Extract the (x, y) coordinate from the center of the cell holding the provided text.  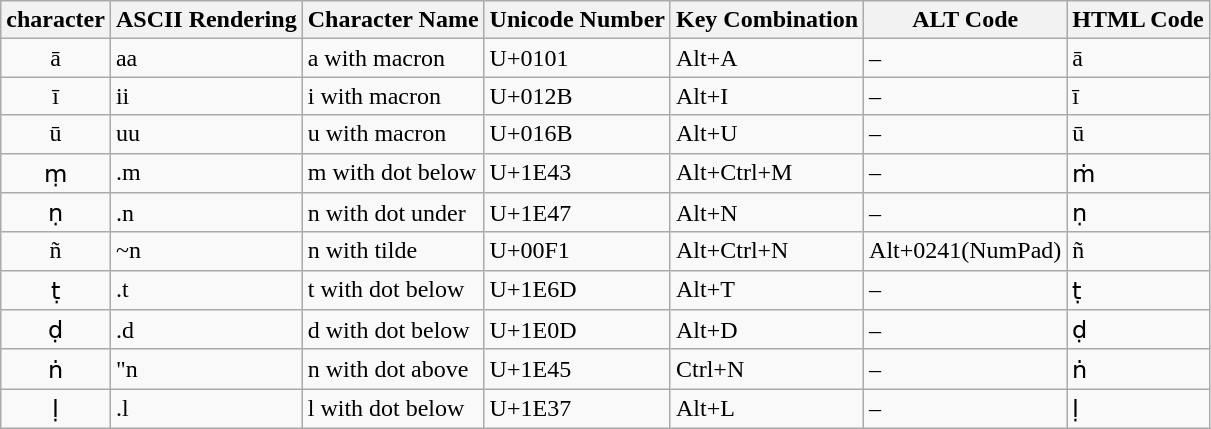
U+1E0D (577, 330)
u with macron (393, 134)
U+1E6D (577, 290)
U+1E45 (577, 369)
Alt+T (766, 290)
~n (206, 251)
Unicode Number (577, 20)
U+012B (577, 96)
Alt+L (766, 409)
n with dot above (393, 369)
U+016B (577, 134)
Key Combination (766, 20)
Character Name (393, 20)
ii (206, 96)
aa (206, 58)
l with dot below (393, 409)
Ctrl+N (766, 369)
HTML Code (1138, 20)
n with dot under (393, 213)
Alt+Ctrl+N (766, 251)
Alt+U (766, 134)
U+0101 (577, 58)
Alt+Ctrl+M (766, 173)
n with tilde (393, 251)
.m (206, 173)
uu (206, 134)
Alt+A (766, 58)
Alt+N (766, 213)
m with dot below (393, 173)
ṁ (1138, 173)
"n (206, 369)
d with dot below (393, 330)
Alt+0241(NumPad) (966, 251)
character (56, 20)
.l (206, 409)
t with dot below (393, 290)
ALT Code (966, 20)
ASCII Rendering (206, 20)
.t (206, 290)
.d (206, 330)
ṃ (56, 173)
a with macron (393, 58)
U+00F1 (577, 251)
i with macron (393, 96)
U+1E37 (577, 409)
U+1E47 (577, 213)
U+1E43 (577, 173)
Alt+D (766, 330)
Alt+I (766, 96)
.n (206, 213)
